Detect which cell encompasses the target text, then output its [x, y] center coordinate. 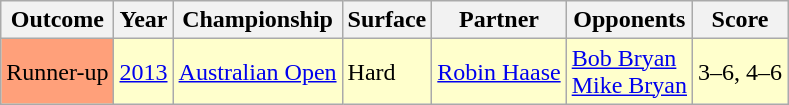
Robin Haase [499, 72]
Surface [387, 20]
Opponents [629, 20]
3–6, 4–6 [740, 72]
Outcome [58, 20]
Australian Open [258, 72]
Year [144, 20]
Championship [258, 20]
Partner [499, 20]
Runner-up [58, 72]
2013 [144, 72]
Bob Bryan Mike Bryan [629, 72]
Hard [387, 72]
Score [740, 20]
